Provide the (x, y) coordinate of the cell's center where the given text is located.  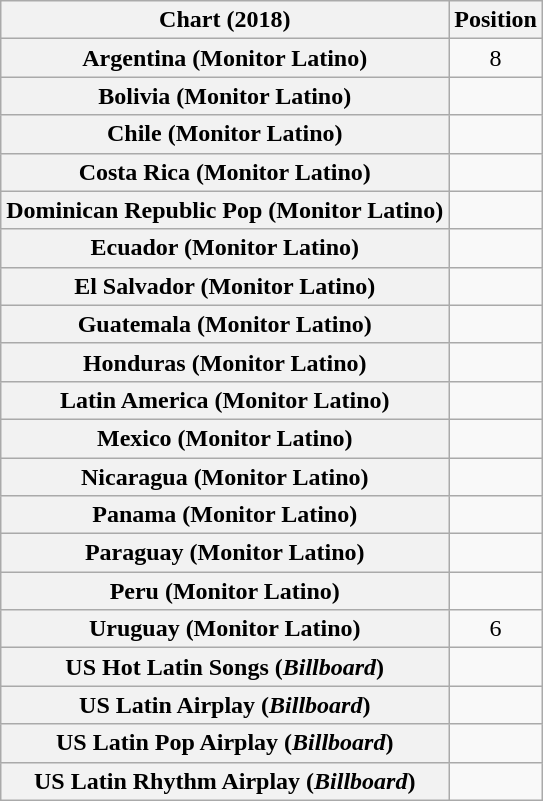
Panama (Monitor Latino) (225, 515)
US Latin Airplay (Billboard) (225, 705)
Dominican Republic Pop (Monitor Latino) (225, 210)
Mexico (Monitor Latino) (225, 438)
8 (496, 58)
Chile (Monitor Latino) (225, 134)
Nicaragua (Monitor Latino) (225, 477)
Costa Rica (Monitor Latino) (225, 172)
Bolivia (Monitor Latino) (225, 96)
US Latin Pop Airplay (Billboard) (225, 743)
El Salvador (Monitor Latino) (225, 286)
Argentina (Monitor Latino) (225, 58)
Paraguay (Monitor Latino) (225, 553)
US Hot Latin Songs (Billboard) (225, 667)
Latin America (Monitor Latino) (225, 400)
Position (496, 20)
Honduras (Monitor Latino) (225, 362)
Uruguay (Monitor Latino) (225, 629)
US Latin Rhythm Airplay (Billboard) (225, 781)
Ecuador (Monitor Latino) (225, 248)
Peru (Monitor Latino) (225, 591)
6 (496, 629)
Chart (2018) (225, 20)
Guatemala (Monitor Latino) (225, 324)
